Provide the [x, y] coordinate of the cell's center where the given text is located.  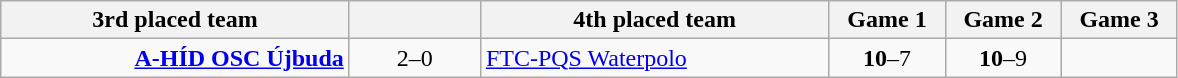
2–0 [414, 58]
A-HÍD OSC Újbuda [176, 58]
FTC-PQS Waterpolo [654, 58]
Game 3 [1119, 20]
Game 2 [1003, 20]
4th placed team [654, 20]
3rd placed team [176, 20]
Game 1 [887, 20]
10–9 [1003, 58]
10–7 [887, 58]
